Locate the cell with the specified text and output its [X, Y] center coordinate. 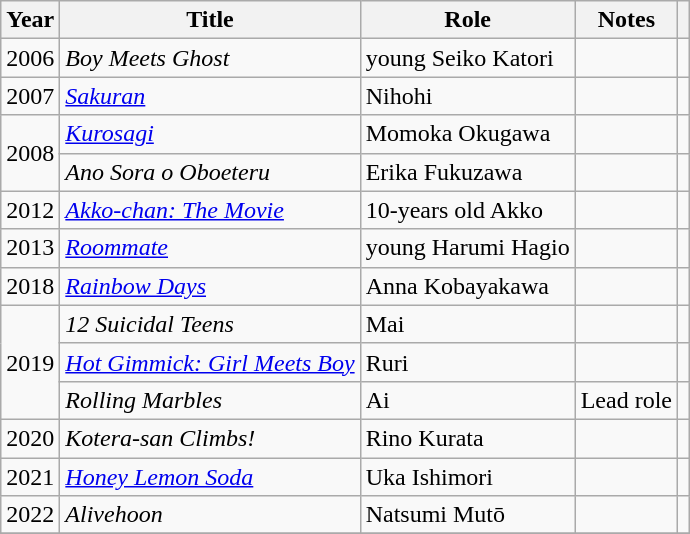
Akko-chan: The Movie [210, 210]
Hot Gimmick: Girl Meets Boy [210, 362]
Alivehoon [210, 515]
2008 [30, 153]
Year [30, 20]
Uka Ishimori [468, 477]
Boy Meets Ghost [210, 58]
young Seiko Katori [468, 58]
Rolling Marbles [210, 400]
2022 [30, 515]
Nihohi [468, 96]
2019 [30, 362]
2013 [30, 248]
Momoka Okugawa [468, 134]
2007 [30, 96]
Erika Fukuzawa [468, 172]
Ruri [468, 362]
2006 [30, 58]
Ai [468, 400]
Natsumi Mutō [468, 515]
Rainbow Days [210, 286]
Role [468, 20]
10-years old Akko [468, 210]
2020 [30, 438]
2021 [30, 477]
Notes [626, 20]
2012 [30, 210]
young Harumi Hagio [468, 248]
Rino Kurata [468, 438]
Mai [468, 324]
Sakuran [210, 96]
Title [210, 20]
12 Suicidal Teens [210, 324]
Ano Sora o Oboeteru [210, 172]
Roommate [210, 248]
Honey Lemon Soda [210, 477]
Kurosagi [210, 134]
Kotera-san Climbs! [210, 438]
Lead role [626, 400]
Anna Kobayakawa [468, 286]
2018 [30, 286]
